Identify which cell holds the provided text, then report its (x, y) central coordinate. 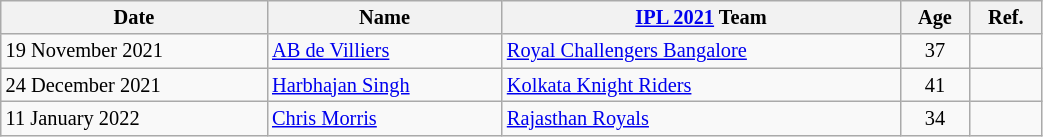
Date (134, 17)
Ref. (1006, 17)
Chris Morris (384, 118)
Kolkata Knight Riders (701, 85)
19 November 2021 (134, 51)
Name (384, 17)
41 (935, 85)
AB de Villiers (384, 51)
Age (935, 17)
IPL 2021 Team (701, 17)
37 (935, 51)
11 January 2022 (134, 118)
Royal Challengers Bangalore (701, 51)
Rajasthan Royals (701, 118)
Harbhajan Singh (384, 85)
24 December 2021 (134, 85)
34 (935, 118)
